Locate the cell with the specified text and output its (x, y) center coordinate. 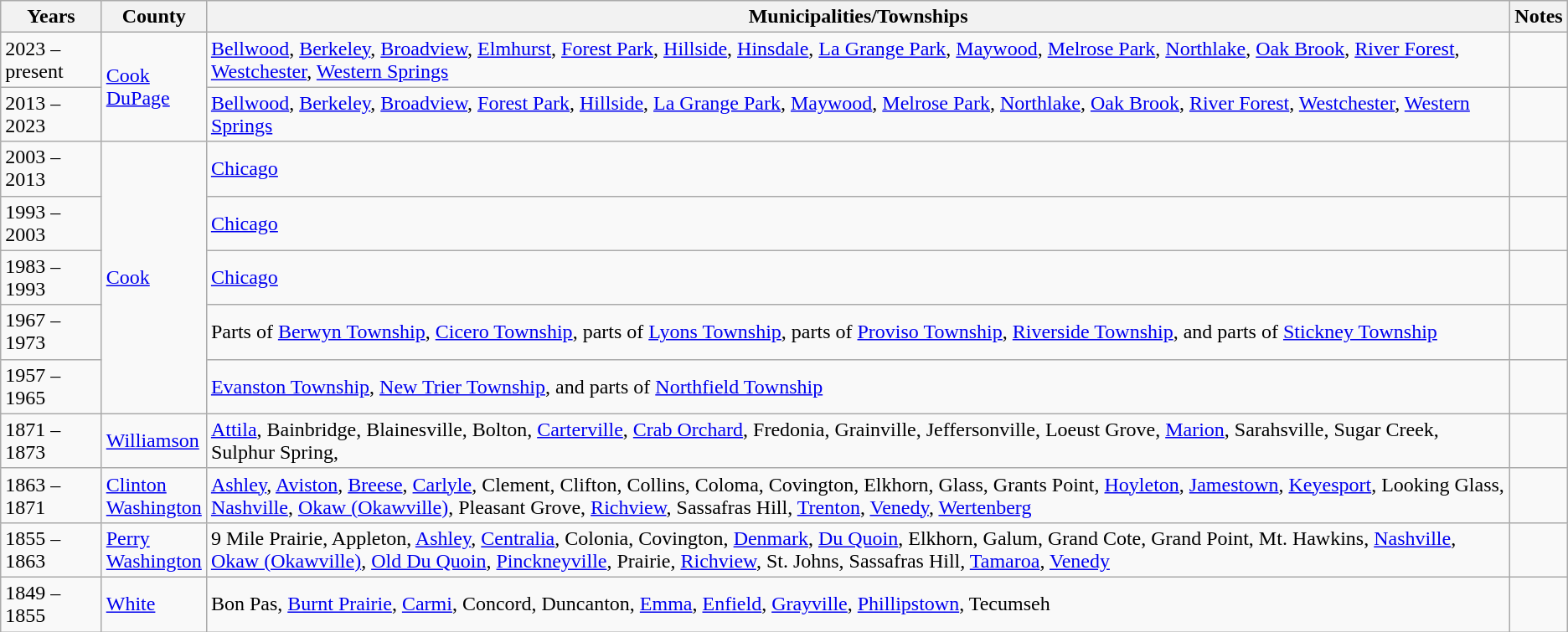
Municipalities/Townships (858, 17)
1967 – 1973 (51, 331)
Parts of Berwyn Township, Cicero Township, parts of Lyons Township, parts of Proviso Township, Riverside Township, and parts of Stickney Township (858, 331)
ClintonWashington (154, 496)
PerryWashington (154, 549)
Williamson (154, 440)
1849 – 1855 (51, 604)
2023 – present (51, 60)
Bon Pas, Burnt Prairie, Carmi, Concord, Duncanton, Emma, Enfield, Grayville, Phillipstown, Tecumseh (858, 604)
White (154, 604)
1993 – 2003 (51, 223)
1855 – 1863 (51, 549)
Years (51, 17)
1957 – 1965 (51, 387)
1983 – 1993 (51, 278)
2003 – 2013 (51, 169)
1863 – 1871 (51, 496)
1871 – 1873 (51, 440)
Cook (154, 278)
2013 – 2023 (51, 114)
Evanston Township, New Trier Township, and parts of Northfield Township (858, 387)
County (154, 17)
Notes (1539, 17)
CookDuPage (154, 87)
